For the text-containing cell, return its midpoint in (x, y) coordinate format. 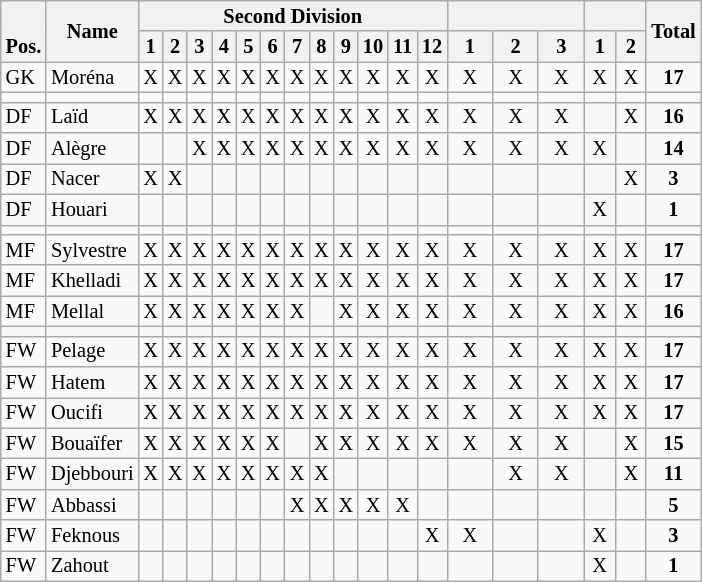
Alègre (92, 148)
Abbassi (92, 504)
Djebbouri (92, 474)
12 (432, 46)
7 (297, 46)
Second Division (292, 16)
Bouaïfer (92, 444)
Total (673, 30)
Hatem (92, 382)
8 (321, 46)
Zahout (92, 566)
10 (373, 46)
Houari (92, 210)
Sylvestre (92, 250)
Laïd (92, 118)
Khelladi (92, 280)
6 (272, 46)
Feknous (92, 536)
Mellal (92, 312)
Pelage (92, 352)
Pos. (24, 30)
15 (673, 444)
4 (224, 46)
Moréna (92, 78)
Oucifi (92, 412)
Nacer (92, 178)
GK (24, 78)
Name (92, 30)
14 (673, 148)
9 (346, 46)
